Detect which cell encompasses the target text, then output its (x, y) center coordinate. 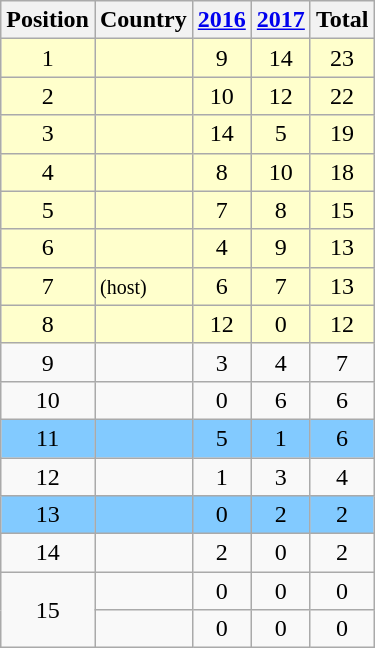
11 (48, 438)
Total (342, 20)
22 (342, 96)
(host) (143, 286)
19 (342, 134)
Country (143, 20)
2016 (222, 20)
Position (48, 20)
2017 (280, 20)
23 (342, 58)
18 (342, 172)
